Detect which cell encompasses the target text, then output its (x, y) center coordinate. 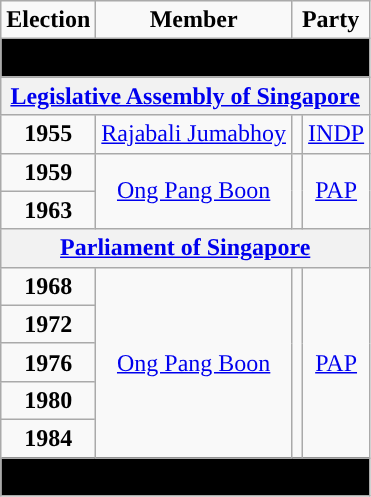
INDP (336, 134)
Party (331, 20)
1980 (48, 400)
Rajabali Jumabhoy (194, 134)
1984 (48, 438)
Member (194, 20)
1959 (48, 172)
1963 (48, 210)
Parliament of Singapore (186, 248)
1976 (48, 362)
Legislative Assembly of Singapore (186, 96)
Election (48, 20)
1955 (48, 134)
1968 (48, 286)
Formation (186, 58)
Constituency abolished (1988) (186, 477)
1972 (48, 324)
